Pinpoint the cell where the given text exists, returning its (x, y) midpoint coordinate. 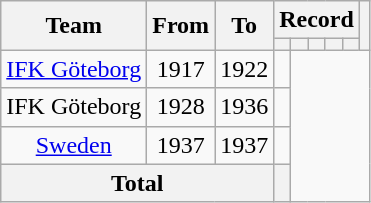
1936 (244, 107)
Record (317, 20)
1917 (181, 69)
From (181, 26)
1922 (244, 69)
1928 (181, 107)
To (244, 26)
Total (138, 183)
Sweden (74, 145)
Team (74, 26)
